Pinpoint the cell where the given text exists, returning its [X, Y] midpoint coordinate. 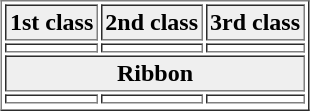
Ribbon [154, 74]
1st class [51, 22]
3rd class [256, 22]
2nd class [152, 22]
